From the cell containing the given text, extract its center point as [x, y] coordinate. 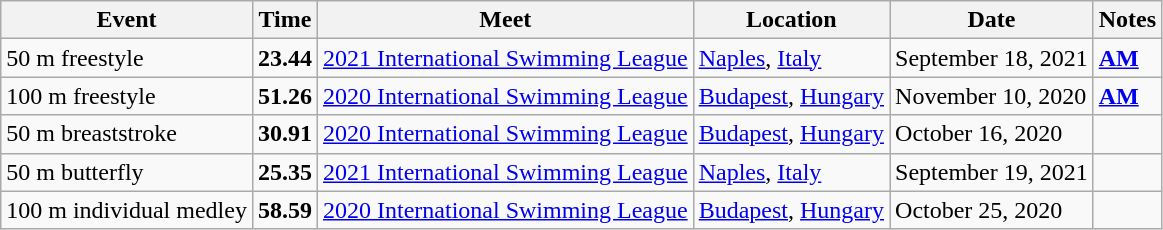
Meet [506, 20]
September 19, 2021 [992, 172]
23.44 [284, 58]
Notes [1127, 20]
58.59 [284, 210]
50 m freestyle [127, 58]
Location [791, 20]
Date [992, 20]
25.35 [284, 172]
October 25, 2020 [992, 210]
September 18, 2021 [992, 58]
50 m breaststroke [127, 134]
Time [284, 20]
100 m freestyle [127, 96]
Event [127, 20]
50 m butterfly [127, 172]
30.91 [284, 134]
100 m individual medley [127, 210]
November 10, 2020 [992, 96]
October 16, 2020 [992, 134]
51.26 [284, 96]
